Locate the cell with the specified text and output its (X, Y) center coordinate. 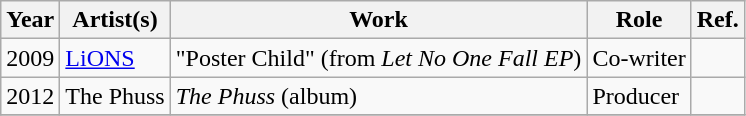
2012 (30, 96)
2009 (30, 58)
The Phuss (album) (378, 96)
Artist(s) (115, 20)
Year (30, 20)
Role (639, 20)
Ref. (718, 20)
Producer (639, 96)
The Phuss (115, 96)
Co-writer (639, 58)
Work (378, 20)
LiONS (115, 58)
"Poster Child" (from Let No One Fall EP) (378, 58)
